Search for the cell housing the specified text and yield its (X, Y) center coordinate. 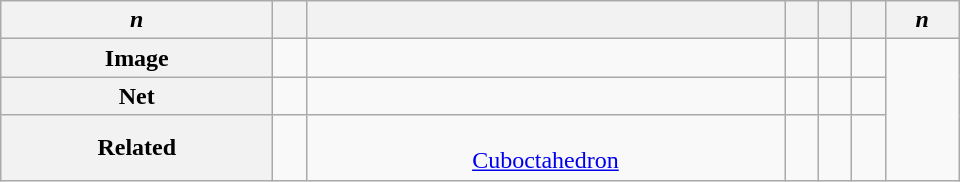
Net (137, 96)
Cuboctahedron (545, 148)
Image (137, 58)
Related (137, 148)
